Determine the [X, Y] coordinate at the center of the cell enclosing the given text.  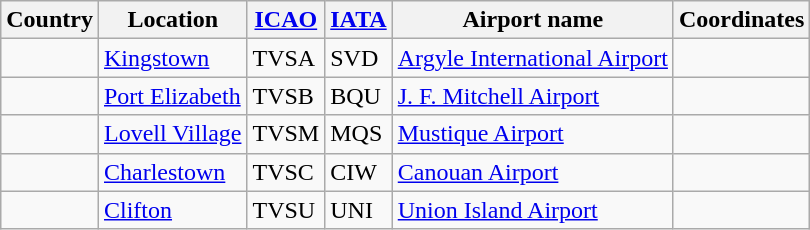
Canouan Airport [532, 172]
Argyle International Airport [532, 58]
IATA [359, 20]
Union Island Airport [532, 210]
Location [172, 20]
MQS [359, 134]
J. F. Mitchell Airport [532, 96]
TVSU [286, 210]
Charlestown [172, 172]
BQU [359, 96]
Port Elizabeth [172, 96]
Coordinates [741, 20]
Kingstown [172, 58]
UNI [359, 210]
Lovell Village [172, 134]
TVSC [286, 172]
TVSA [286, 58]
Mustique Airport [532, 134]
SVD [359, 58]
Clifton [172, 210]
Country [50, 20]
CIW [359, 172]
Airport name [532, 20]
TVSB [286, 96]
ICAO [286, 20]
TVSM [286, 134]
